Output the (X, Y) coordinate of the center of the cell containing the given text.  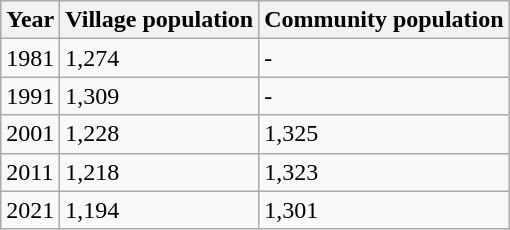
Village population (160, 20)
2001 (30, 134)
Year (30, 20)
1,274 (160, 58)
1,218 (160, 172)
1,325 (384, 134)
2021 (30, 210)
1,309 (160, 96)
2011 (30, 172)
1981 (30, 58)
1,228 (160, 134)
1,194 (160, 210)
Community population (384, 20)
1,323 (384, 172)
1991 (30, 96)
1,301 (384, 210)
